Detect which cell encompasses the target text, then output its [X, Y] center coordinate. 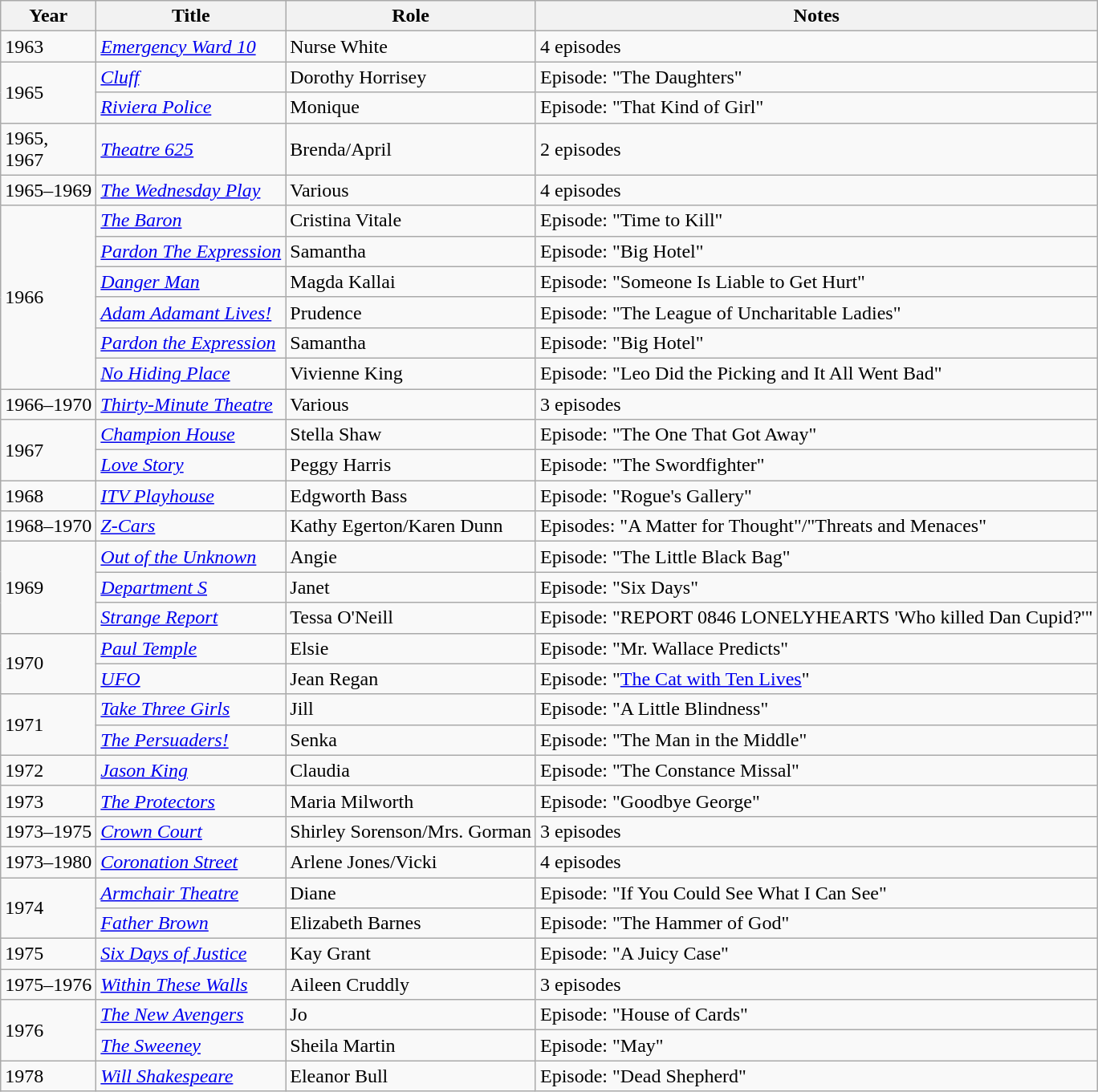
Cristina Vitale [411, 221]
The Protectors [191, 801]
Cluff [191, 77]
Episode: "Rogue's Gallery" [816, 496]
Episode: "Dead Shepherd" [816, 1076]
1965 [48, 92]
Episode: "Someone Is Liable to Get Hurt" [816, 282]
Jean Regan [411, 679]
Jo [411, 1015]
1973–1975 [48, 831]
1972 [48, 770]
Love Story [191, 465]
Armchair Theatre [191, 893]
1975 [48, 954]
Episode: "The One That Got Away" [816, 435]
Dorothy Horrisey [411, 77]
ITV Playhouse [191, 496]
Magda Kallai [411, 282]
Will Shakespeare [191, 1076]
Senka [411, 740]
1965,1967 [48, 149]
Angie [411, 557]
Diane [411, 893]
Episode: "Six Days" [816, 587]
Episode: "If You Could See What I Can See" [816, 893]
Thirty-Minute Theatre [191, 404]
Prudence [411, 312]
1970 [48, 664]
Episode: "A Little Blindness" [816, 709]
Emergency Ward 10 [191, 47]
Strange Report [191, 618]
1968 [48, 496]
The Sweeney [191, 1045]
Crown Court [191, 831]
UFO [191, 679]
Title [191, 16]
Episode: "The Hammer of God" [816, 924]
Champion House [191, 435]
1965–1969 [48, 190]
Paul Temple [191, 648]
Episode: "The Constance Missal" [816, 770]
Episode: "That Kind of Girl" [816, 108]
1971 [48, 725]
Sheila Martin [411, 1045]
1968–1970 [48, 526]
Jill [411, 709]
Episode: "The Man in the Middle" [816, 740]
Pardon The Expression [191, 251]
1976 [48, 1030]
1967 [48, 450]
Peggy Harris [411, 465]
Nurse White [411, 47]
1978 [48, 1076]
No Hiding Place [191, 373]
Within These Walls [191, 984]
Riviera Police [191, 108]
Janet [411, 587]
Six Days of Justice [191, 954]
Pardon the Expression [191, 343]
1966 [48, 297]
Tessa O'Neill [411, 618]
Maria Milworth [411, 801]
Kay Grant [411, 954]
1973 [48, 801]
Shirley Sorenson/Mrs. Gorman [411, 831]
Danger Man [191, 282]
Take Three Girls [191, 709]
Episodes: "A Matter for Thought"/"Threats and Menaces" [816, 526]
Z-Cars [191, 526]
Theatre 625 [191, 149]
Eleanor Bull [411, 1076]
1974 [48, 908]
Arlene Jones/Vicki [411, 862]
Episode: "May" [816, 1045]
Out of the Unknown [191, 557]
Episode: "Time to Kill" [816, 221]
Coronation Street [191, 862]
Department S [191, 587]
Elizabeth Barnes [411, 924]
Episode: "Goodbye George" [816, 801]
1969 [48, 587]
1966–1970 [48, 404]
Role [411, 16]
Episode: "Mr. Wallace Predicts" [816, 648]
2 episodes [816, 149]
Episode: "The League of Uncharitable Ladies" [816, 312]
Claudia [411, 770]
1975–1976 [48, 984]
Episode: "Leo Did the Picking and It All Went Bad" [816, 373]
Kathy Egerton/Karen Dunn [411, 526]
Edgworth Bass [411, 496]
1963 [48, 47]
The Baron [191, 221]
Father Brown [191, 924]
Stella Shaw [411, 435]
Monique [411, 108]
Notes [816, 16]
Vivienne King [411, 373]
Adam Adamant Lives! [191, 312]
Brenda/April [411, 149]
The Wednesday Play [191, 190]
Episode: "The Cat with Ten Lives" [816, 679]
Episode: "House of Cards" [816, 1015]
Episode: "The Daughters" [816, 77]
Elsie [411, 648]
The New Avengers [191, 1015]
The Persuaders! [191, 740]
Year [48, 16]
Episode: "REPORT 0846 LONELYHEARTS 'Who killed Dan Cupid?'" [816, 618]
1973–1980 [48, 862]
Episode: "The Swordfighter" [816, 465]
Episode: "The Little Black Bag" [816, 557]
Jason King [191, 770]
Episode: "A Juicy Case" [816, 954]
Aileen Cruddly [411, 984]
